For the text-containing cell, return its midpoint in [X, Y] coordinate format. 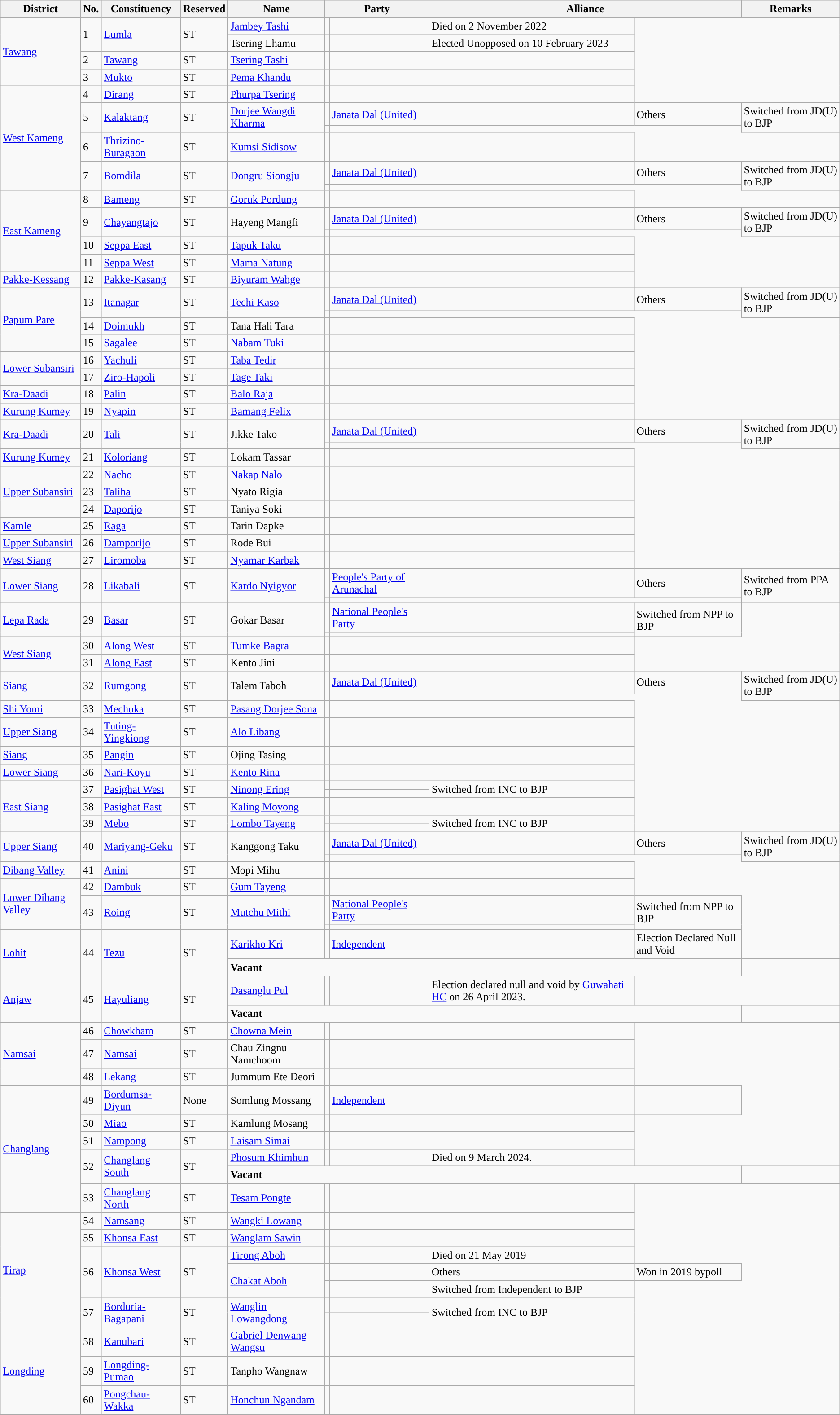
Kanubari [141, 1341]
27 [91, 560]
Changlang [40, 1149]
Chowkham [141, 1031]
29 [91, 620]
Techi Kaso [276, 303]
Bordumsa-Diyun [141, 1100]
57 [91, 1313]
Taba Tedir [276, 360]
Hayeng Mangfi [276, 222]
36 [91, 772]
Remarks [791, 9]
Mechuka [141, 709]
20 [91, 435]
Alliance [585, 9]
Balo Raja [276, 394]
Tumke Bagra [276, 646]
Lokam Tassar [276, 457]
Wanglin Lowangdong [276, 1313]
Papum Pare [40, 320]
4 [91, 94]
Yachuli [141, 360]
Raga [141, 526]
Pasighat West [141, 789]
Pakke-Kasang [141, 280]
39 [91, 823]
Taliha [141, 492]
Anjaw [40, 999]
60 [91, 1400]
59 [91, 1371]
6 [91, 146]
Tsering Tashi [276, 60]
Chowna Mein [276, 1031]
West Kameng [40, 138]
Dambuk [141, 887]
51 [91, 1140]
Pakke-Kessang [40, 280]
Kento Rina [276, 772]
21 [91, 457]
Miao [141, 1123]
Khonsa East [141, 1238]
Doimukh [141, 326]
Seppa East [141, 245]
12 [91, 280]
Rode Bui [276, 543]
Goruk Pordung [276, 199]
Nyato Rigia [276, 492]
Ninong Ering [276, 789]
1 [91, 35]
No. [91, 9]
47 [91, 1054]
Mopi Mihu [276, 870]
Pangin [141, 755]
Nampong [141, 1140]
2 [91, 60]
Gum Tayeng [276, 887]
Damporijo [141, 543]
Election declared null and void by Guwahati HC on 26 April 2023. [531, 990]
3 [91, 77]
Tana Hali Tara [276, 326]
Lohit [40, 953]
Nyapin [141, 411]
32 [91, 686]
Tarin Dapke [276, 526]
Chau Zingnu Namchoom [276, 1054]
Bomdila [141, 176]
Mutchu Mithi [276, 913]
Elected Unopposed on 10 February 2023 [531, 43]
Pongchau-Wakka [141, 1400]
Chakat Aboh [276, 1281]
5 [91, 118]
54 [91, 1221]
Jummum Ete Deori [276, 1077]
49 [91, 1100]
23 [91, 492]
Died on 2 November 2022 [531, 26]
Tezu [141, 953]
Nabam Tuki [276, 343]
45 [91, 999]
Honchun Ngandam [276, 1400]
Tapuk Taku [276, 245]
Lumla [141, 35]
Wangki Lowang [276, 1221]
Lower Dibang Valley [40, 904]
53 [91, 1198]
15 [91, 343]
Rumgong [141, 686]
Phosum Khimhun [276, 1157]
Nacho [141, 475]
18 [91, 394]
Nakap Nalo [276, 475]
44 [91, 953]
Party [377, 9]
Along West [141, 646]
Lepa Rada [40, 620]
26 [91, 543]
30 [91, 646]
Somlung Mossang [276, 1100]
Dibang Valley [40, 870]
Pasang Dorjee Sona [276, 709]
Koloriang [141, 457]
43 [91, 913]
Mukto [141, 77]
28 [91, 586]
Ziro-Hapoli [141, 377]
None [204, 1100]
Itanagar [141, 303]
Alo Libang [276, 732]
25 [91, 526]
Kamlung Mosang [276, 1123]
Jikke Tako [276, 435]
Reserved [204, 9]
8 [91, 199]
Borduria-Bagapani [141, 1313]
Election Declared Null and Void [687, 945]
East Kameng [40, 231]
50 [91, 1123]
17 [91, 377]
38 [91, 806]
52 [91, 1166]
11 [91, 263]
Switched from Independent to BJP [531, 1289]
People's Party of Arunachal [380, 584]
Switched from PPA to BJP [791, 586]
Lekang [141, 1077]
Nyamar Karbak [276, 560]
Liromoba [141, 560]
Basar [141, 620]
Tesam Pongte [276, 1198]
Changlang South [141, 1166]
Anini [141, 870]
Died on 21 May 2019 [531, 1255]
Tage Taki [276, 377]
Tanpho Wangnaw [276, 1371]
9 [91, 222]
Biyuram Wahge [276, 280]
46 [91, 1031]
Gabriel Denwang Wangsu [276, 1341]
Kumsi Sidisow [276, 146]
Kaling Moyong [276, 806]
19 [91, 411]
42 [91, 887]
Daporijo [141, 509]
Lombo Tayeng [276, 823]
Lower Subansiri [40, 369]
14 [91, 326]
Pasighat East [141, 806]
Name [276, 9]
Pema Khandu [276, 77]
Karikho Kri [276, 945]
16 [91, 360]
Longding-Pumao [141, 1371]
Dasanglu Pul [276, 990]
Chayangtajo [141, 222]
Kanggong Taku [276, 847]
Changlang North [141, 1198]
Ojing Tasing [276, 755]
Tuting-Yingkiong [141, 732]
Kardo Nyigyor [276, 586]
Kento Jini [276, 663]
31 [91, 663]
Taniya Soki [276, 509]
Palin [141, 394]
48 [91, 1077]
Nari-Koyu [141, 772]
Constituency [141, 9]
24 [91, 509]
Dirang [141, 94]
34 [91, 732]
Dorjee Wangdi Kharma [276, 118]
Seppa West [141, 263]
Longding [40, 1371]
Kamle [40, 526]
Mebo [141, 823]
Likabali [141, 586]
Jambey Tashi [276, 26]
Phurpa Tsering [276, 94]
Along East [141, 663]
Died on 9 March 2024. [531, 1157]
Mariyang-Geku [141, 847]
Tirap [40, 1270]
33 [91, 709]
37 [91, 789]
Hayuliang [141, 999]
Wanglam Sawin [276, 1238]
Khonsa West [141, 1272]
Roing [141, 913]
10 [91, 245]
Dongru Siongju [276, 176]
Gokar Basar [276, 620]
Mama Natung [276, 263]
Sagalee [141, 343]
Tirong Aboh [276, 1255]
Shi Yomi [40, 709]
Tali [141, 435]
56 [91, 1272]
Laisam Simai [276, 1140]
22 [91, 475]
Tsering Lhamu [276, 43]
East Siang [40, 806]
Kalaktang [141, 118]
District [40, 9]
40 [91, 847]
Namsang [141, 1221]
7 [91, 176]
13 [91, 303]
35 [91, 755]
58 [91, 1341]
Bameng [141, 199]
55 [91, 1238]
Won in 2019 bypoll [687, 1272]
Talem Taboh [276, 686]
Thrizino-Buragaon [141, 146]
41 [91, 870]
Bamang Felix [276, 411]
